Output the [X, Y] coordinate of the center of the cell containing the given text.  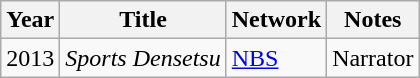
Title [143, 20]
Network [276, 20]
Year [30, 20]
Narrator [373, 58]
Sports Densetsu [143, 58]
Notes [373, 20]
NBS [276, 58]
2013 [30, 58]
